Pinpoint the cell where the given text exists, returning its (x, y) midpoint coordinate. 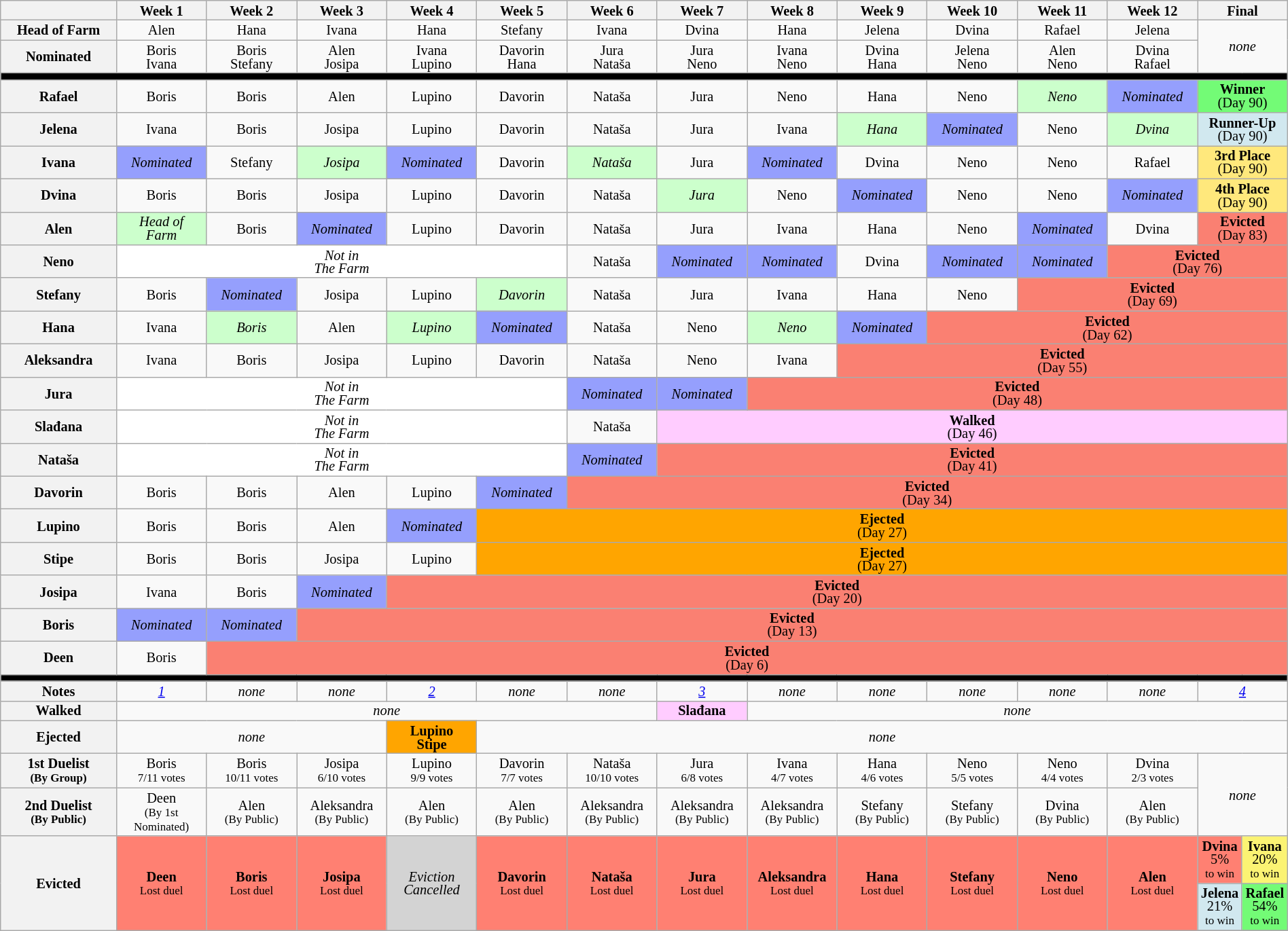
Rafael54%to win (1265, 907)
Jelena21%to win (1220, 907)
AlenNeno (1062, 57)
StefanyLost duel (973, 883)
JuraNataša (611, 57)
2 (432, 690)
Nataša10/10 votes (611, 770)
Week 2 (251, 10)
JosipaLost duel (342, 883)
Week 1 (162, 10)
Walked (58, 710)
1st Duelist(By Group) (58, 770)
Neno5/5 votes (973, 770)
Evicted(Day 20) (837, 592)
JuraLost duel (702, 883)
Walked(Day 46) (972, 426)
Week 10 (973, 10)
Aleksandra (58, 360)
Stipe (58, 558)
NenoLost duel (1062, 883)
Week 7 (702, 10)
Evicted (58, 883)
Evicted(Day 55) (1062, 360)
Week 11 (1062, 10)
DeenLost duel (162, 883)
Week 6 (611, 10)
Dvina5%to win (1220, 860)
Boris10/11 votes (251, 770)
Deen (58, 657)
Evicted(Day 34) (927, 493)
HanaLost duel (882, 883)
3 (702, 690)
Jura6/8 votes (702, 770)
IvanaNeno (792, 57)
AleksandraLost duel (792, 883)
Runner-Up(Day 90) (1243, 129)
Boris7/11 votes (162, 770)
Week 5 (522, 10)
Hana4/6 votes (882, 770)
DvinaHana (882, 57)
Ivana20%to win (1265, 860)
Deen(By 1st Nominated) (162, 812)
Week 8 (792, 10)
Dvina2/3 votes (1152, 770)
Winner(Day 90) (1243, 96)
Week 3 (342, 10)
Evicted(Day 62) (1107, 327)
Evicted(Day 13) (792, 625)
Final (1243, 10)
Josipa6/10 votes (342, 770)
DavorinHana (522, 57)
Evicted(Day 48) (1018, 394)
BorisIvana (162, 57)
JelenaNeno (973, 57)
Ivana4/7 votes (792, 770)
Evicted(Day 69) (1152, 295)
LupinoStipe (432, 737)
2nd Duelist(By Public) (58, 812)
IvanaLupino (432, 57)
3rd Place(Day 90) (1243, 162)
BorisStefany (251, 57)
AlenJosipa (342, 57)
JuraNeno (702, 57)
Davorin7/7 votes (522, 770)
Evicted(Day 76) (1197, 261)
Week 4 (432, 10)
Evicted(Day 6) (747, 657)
DavorinLost duel (522, 883)
AlenLost duel (1152, 883)
Head of Farm (58, 30)
4 (1243, 690)
DvinaRafael (1152, 57)
Notes (58, 690)
NatašaLost duel (611, 883)
Dvina(By Public) (1062, 812)
Week 12 (1152, 10)
Head ofFarm (162, 228)
1 (162, 690)
BorisLost duel (251, 883)
Lupino9/9 votes (432, 770)
EvictionCancelled (432, 883)
4th Place(Day 90) (1243, 196)
Ejected (58, 737)
Evicted(Day 83) (1243, 228)
Evicted(Day 41) (972, 459)
Neno4/4 votes (1062, 770)
Week 9 (882, 10)
